Pinpoint the cell where the given text exists, returning its (X, Y) midpoint coordinate. 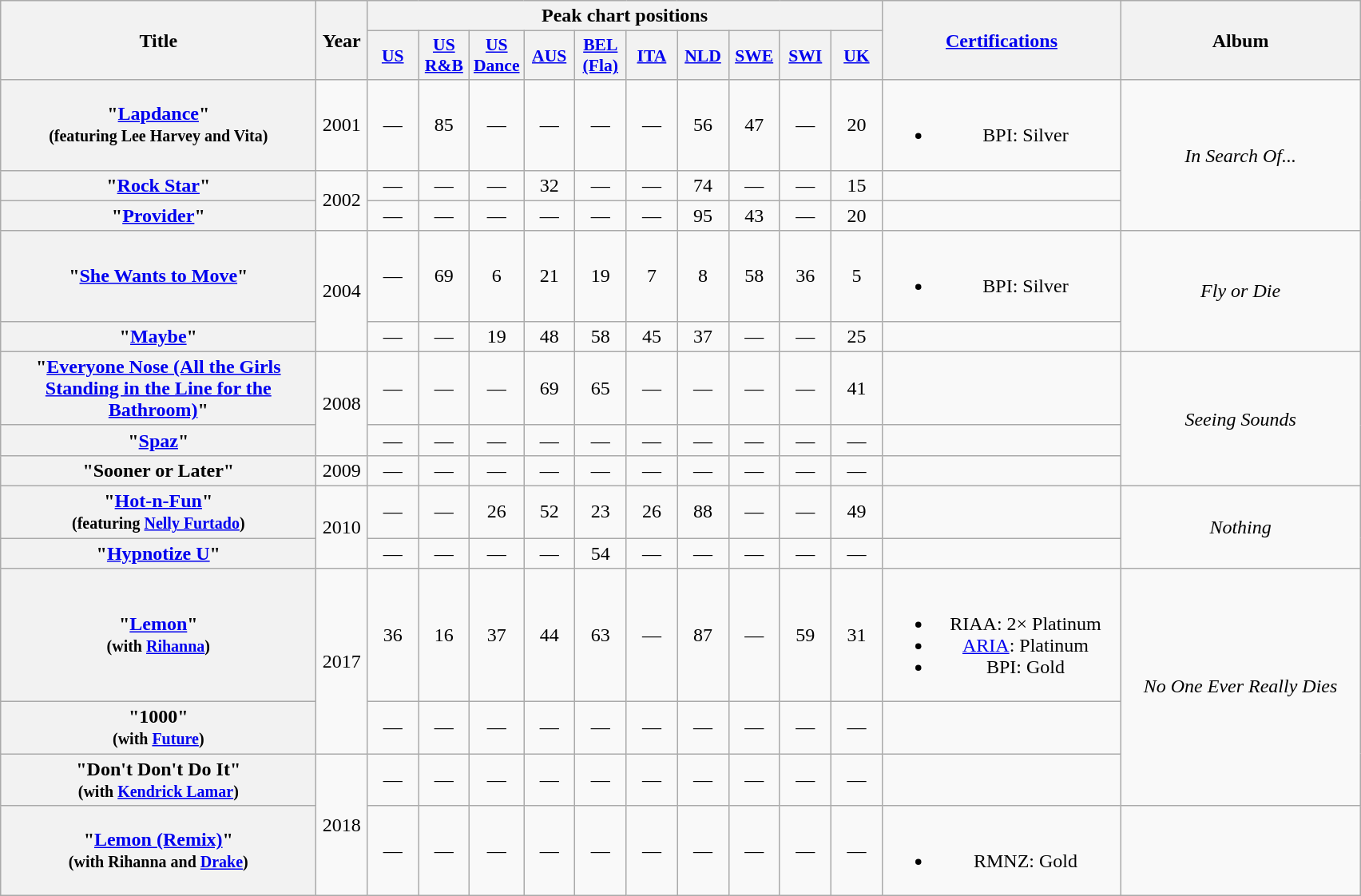
88 (703, 511)
USR&B (444, 56)
"Lapdance"(featuring Lee Harvey and Vita) (158, 125)
AUS (550, 56)
2010 (342, 527)
No One Ever Really Dies (1241, 687)
"Hot-n-Fun"(featuring Nelly Furtado) (158, 511)
49 (856, 511)
7 (652, 276)
In Search Of... (1241, 155)
"Sooner or Later" (158, 470)
"Everyone Nose (All the Girls Standing in the Line for the Bathroom)" (158, 388)
56 (703, 125)
BEL (Fla) (601, 56)
2001 (342, 125)
Certifications (1002, 40)
31 (856, 636)
63 (601, 636)
UK (856, 56)
Seeing Sounds (1241, 418)
8 (703, 276)
"Maybe" (158, 336)
Fly or Die (1241, 291)
6 (497, 276)
45 (652, 336)
USDance (497, 56)
65 (601, 388)
74 (703, 185)
52 (550, 511)
"Spaz" (158, 440)
44 (550, 636)
"Rock Star" (158, 185)
59 (805, 636)
"1000"(with Future) (158, 728)
23 (601, 511)
2009 (342, 470)
RMNZ: Gold (1002, 851)
47 (754, 125)
2002 (342, 200)
"Don't Don't Do It"(with Kendrick Lamar) (158, 779)
SWE (754, 56)
Peak chart positions (625, 16)
Year (342, 40)
2017 (342, 661)
US (393, 56)
95 (703, 216)
"Lemon"(with Rihanna) (158, 636)
85 (444, 125)
Title (158, 40)
Album (1241, 40)
2004 (342, 291)
2018 (342, 825)
SWI (805, 56)
25 (856, 336)
87 (703, 636)
NLD (703, 56)
ITA (652, 56)
"Hypnotize U" (158, 553)
54 (601, 553)
15 (856, 185)
16 (444, 636)
"She Wants to Move" (158, 276)
2008 (342, 403)
Nothing (1241, 527)
"Lemon (Remix)"(with Rihanna and Drake) (158, 851)
5 (856, 276)
41 (856, 388)
43 (754, 216)
RIAA: 2× PlatinumARIA: PlatinumBPI: Gold (1002, 636)
21 (550, 276)
"Provider" (158, 216)
32 (550, 185)
48 (550, 336)
